Return the (x, y) coordinate for the center point of the cell that contains the specified text.  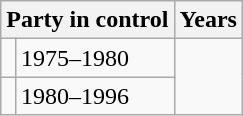
1975–1980 (94, 58)
Party in control (88, 20)
Years (208, 20)
1980–1996 (94, 96)
